Return [X, Y] of the center of cell containing provided text 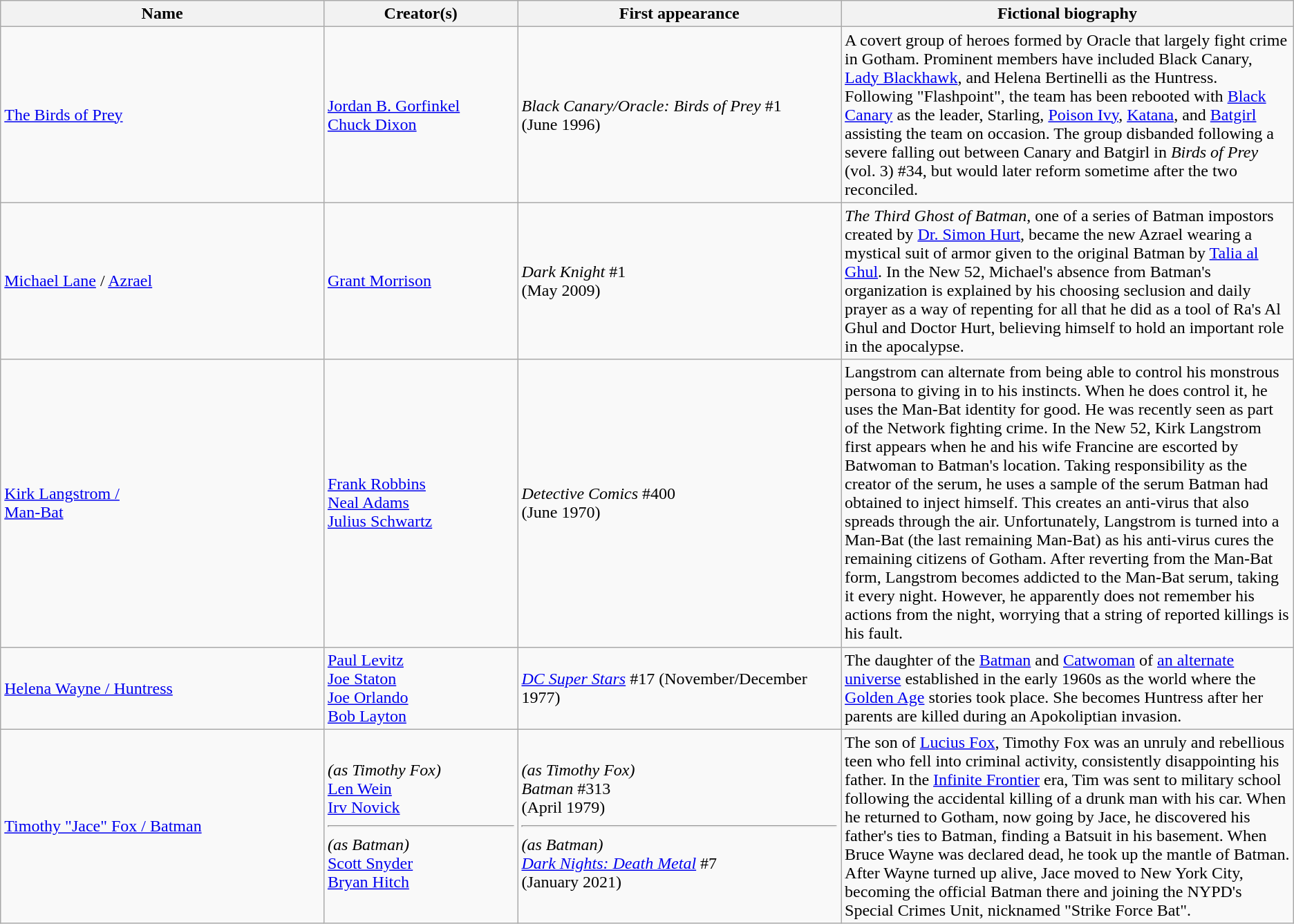
The Birds of Prey [162, 115]
Fictional biography [1067, 14]
Timothy "Jace" Fox / Batman [162, 827]
Paul LevitzJoe StatonJoe OrlandoBob Layton [420, 688]
Grant Morrison [420, 281]
Black Canary/Oracle: Birds of Prey #1(June 1996) [679, 115]
(as Timothy Fox)Batman #313(April 1979)(as Batman)Dark Nights: Death Metal #7(January 2021) [679, 827]
First appearance [679, 14]
Jordan B. GorfinkelChuck Dixon [420, 115]
Frank RobbinsNeal AdamsJulius Schwartz [420, 503]
Creator(s) [420, 14]
Helena Wayne / Huntress [162, 688]
Detective Comics #400(June 1970) [679, 503]
DC Super Stars #17 (November/December 1977) [679, 688]
Dark Knight #1(May 2009) [679, 281]
(as Timothy Fox)Len WeinIrv Novick(as Batman)Scott SnyderBryan Hitch [420, 827]
Michael Lane / Azrael [162, 281]
Name [162, 14]
Kirk Langstrom /Man-Bat [162, 503]
